Identify which cell holds the provided text, then report its [X, Y] central coordinate. 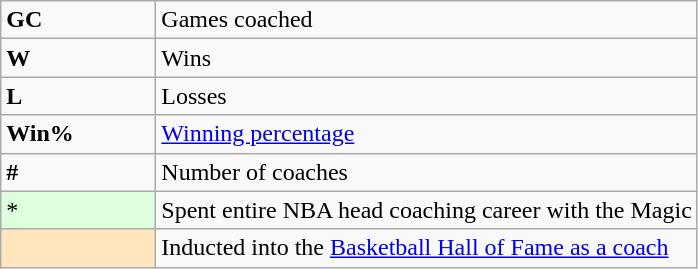
Inducted into the Basketball Hall of Fame as a coach [427, 248]
W [78, 58]
* [78, 210]
Win% [78, 134]
Wins [427, 58]
Spent entire NBA head coaching career with the Magic [427, 210]
Number of coaches [427, 172]
Losses [427, 96]
Winning percentage [427, 134]
GC [78, 20]
# [78, 172]
Games coached [427, 20]
L [78, 96]
